Determine the (X, Y) coordinate at the center of the cell enclosing the given text.  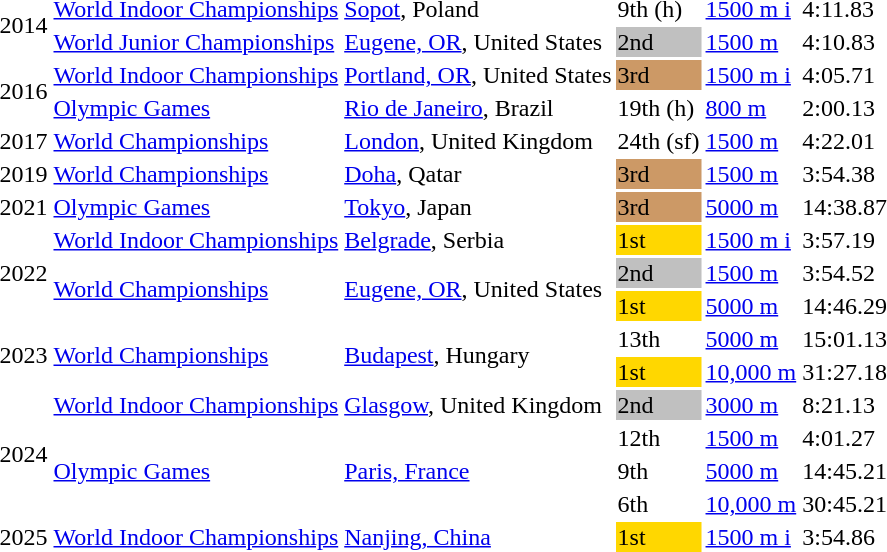
Paris, France (478, 471)
3000 m (751, 405)
London, United Kingdom (478, 141)
Tokyo, Japan (478, 207)
13th (658, 339)
Nanjing, China (478, 537)
9th (658, 471)
Rio de Janeiro, Brazil (478, 108)
World Junior Championships (196, 42)
19th (h) (658, 108)
Budapest, Hungary (478, 356)
6th (658, 504)
Doha, Qatar (478, 174)
Belgrade, Serbia (478, 240)
Portland, OR, United States (478, 75)
Glasgow, United Kingdom (478, 405)
24th (sf) (658, 141)
12th (658, 438)
800 m (751, 108)
